Extract the (x, y) coordinate from the center of the cell holding the provided text.  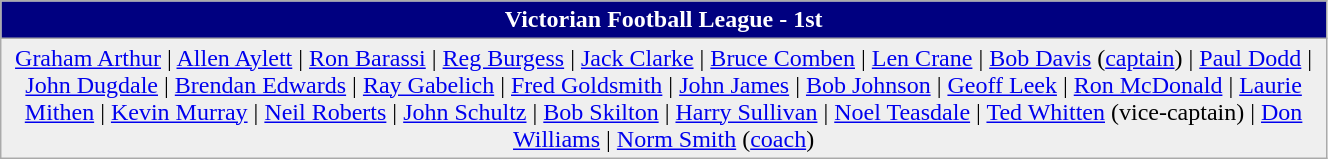
Victorian Football League - 1st (664, 20)
